From the cell containing the given text, extract its center point as (x, y) coordinate. 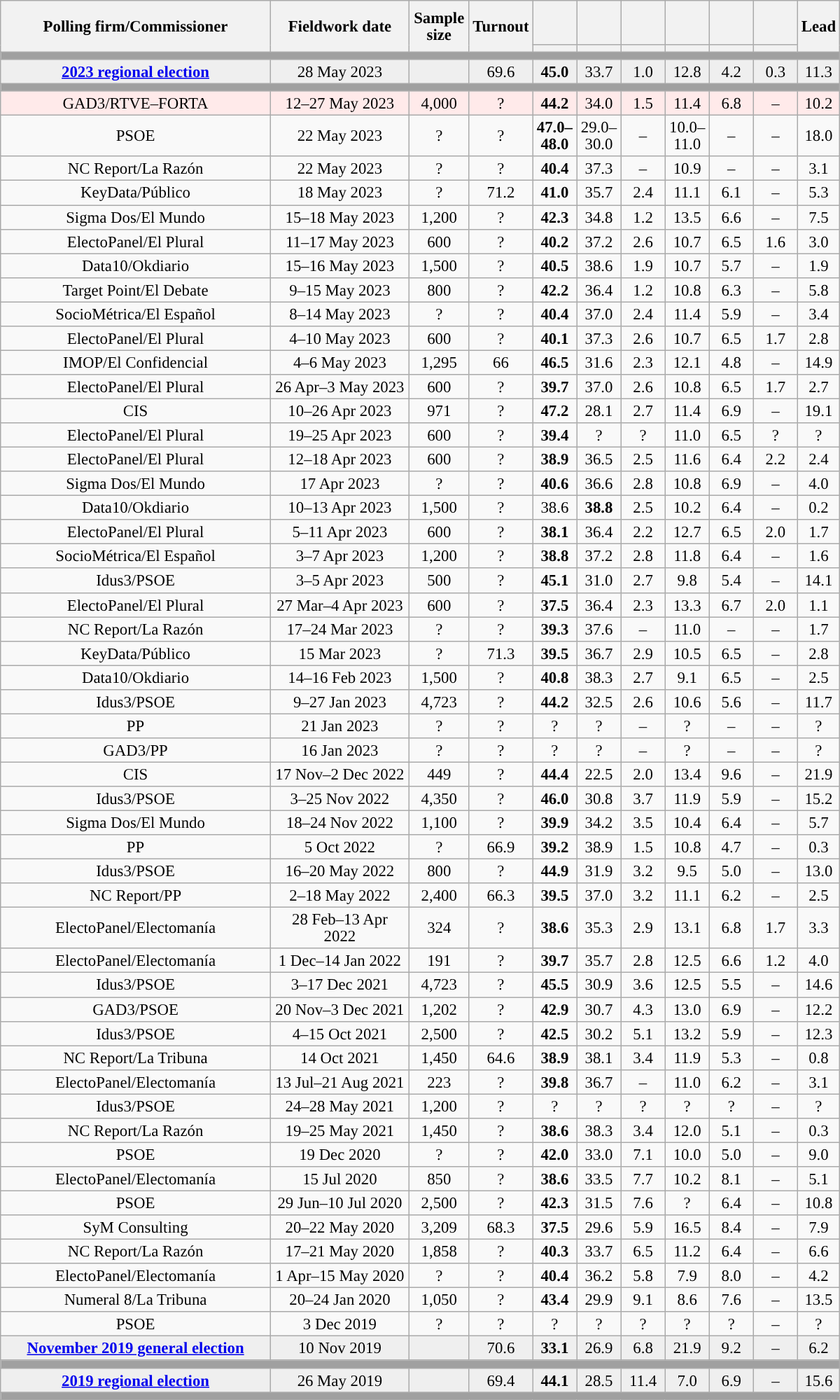
3.6 (643, 985)
1 Dec–14 Jan 2022 (339, 961)
32.5 (599, 702)
GAD3/PP (136, 751)
34.0 (599, 104)
10 Nov 2019 (339, 1349)
21 Jan 2023 (339, 726)
20–24 Jan 2020 (339, 1300)
8.4 (731, 1227)
24–28 May 2021 (339, 1107)
13.4 (687, 775)
Lead (818, 27)
12–18 Apr 2023 (339, 459)
NC Report/PP (136, 895)
16.5 (687, 1227)
11.3 (818, 71)
Numeral 8/La Tribuna (136, 1300)
5 Oct 2022 (339, 847)
71.2 (501, 193)
2–18 May 2022 (339, 895)
45.5 (554, 985)
4.3 (643, 1010)
35.3 (599, 929)
3.5 (643, 824)
3.3 (818, 929)
69.6 (501, 71)
3–7 Apr 2023 (339, 556)
19–25 May 2021 (339, 1130)
15.2 (818, 798)
18–24 Nov 2022 (339, 824)
30.8 (599, 798)
12.8 (687, 71)
8.0 (731, 1276)
16 Jan 2023 (339, 751)
3 Dec 2019 (339, 1324)
223 (439, 1081)
2023 regional election (136, 71)
40.8 (554, 678)
10–26 Apr 2023 (339, 410)
43.4 (554, 1300)
33.0 (599, 1154)
9–15 May 2023 (339, 290)
14.9 (818, 363)
46.5 (554, 363)
42.5 (554, 1034)
26 Apr–3 May 2023 (339, 387)
Fieldwork date (339, 27)
3–25 Nov 2022 (339, 798)
GAD3/PSOE (136, 1010)
1,100 (439, 824)
15–18 May 2023 (339, 217)
850 (439, 1179)
12.2 (818, 1010)
42.9 (554, 1010)
40.2 (554, 241)
30.9 (599, 985)
9.6 (731, 775)
66.3 (501, 895)
3–5 Apr 2023 (339, 581)
500 (439, 581)
12.0 (687, 1130)
0.2 (818, 508)
4–6 May 2023 (339, 363)
14.6 (818, 985)
7.5 (818, 217)
3–17 Dec 2021 (339, 985)
10.0–11.0 (687, 136)
37.6 (599, 629)
17–24 Mar 2023 (339, 629)
12.1 (687, 363)
6.1 (731, 193)
39.2 (554, 847)
31.9 (599, 871)
1,202 (439, 1010)
27 Mar–4 Apr 2023 (339, 605)
20 Nov–3 Dec 2021 (339, 1010)
18 May 2023 (339, 193)
10.6 (687, 702)
19–25 Apr 2023 (339, 436)
5–11 Apr 2023 (339, 532)
30.7 (599, 1010)
1,295 (439, 363)
44.1 (554, 1380)
41.0 (554, 193)
26 May 2019 (339, 1380)
26.9 (599, 1349)
0.8 (818, 1058)
29.9 (599, 1300)
46.0 (554, 798)
GAD3/RTVE–FORTA (136, 104)
7.0 (687, 1380)
28 Feb–13 Apr 2022 (339, 929)
13 Jul–21 Aug 2021 (339, 1081)
9–27 Jan 2023 (339, 702)
29 Jun–10 Jul 2020 (339, 1203)
66 (501, 363)
64.6 (501, 1058)
12.7 (687, 532)
4,350 (439, 798)
5.5 (731, 985)
17 Nov–2 Dec 2022 (339, 775)
12.3 (818, 1034)
12–27 May 2023 (339, 104)
9.0 (818, 1154)
17 Apr 2023 (339, 483)
971 (439, 410)
11.7 (818, 702)
29.0–30.0 (599, 136)
36.2 (599, 1276)
14 Oct 2021 (339, 1058)
15–16 May 2023 (339, 266)
1.1 (818, 605)
28.1 (599, 410)
42.0 (554, 1154)
4–10 May 2023 (339, 339)
70.6 (501, 1349)
36.5 (599, 459)
13.1 (687, 929)
69.4 (501, 1380)
33.5 (599, 1179)
34.2 (599, 824)
11.8 (687, 556)
36.6 (599, 483)
Target Point/El Debate (136, 290)
NC Report/La Tribuna (136, 1058)
15.6 (818, 1380)
324 (439, 929)
44.4 (554, 775)
28 May 2023 (339, 71)
November 2019 general election (136, 1349)
7.7 (643, 1179)
Polling firm/Commissioner (136, 27)
2,400 (439, 895)
1.0 (643, 71)
Sample size (439, 27)
4–15 Oct 2021 (339, 1034)
19 Dec 2020 (339, 1154)
10–13 Apr 2023 (339, 508)
39.8 (554, 1081)
10.4 (687, 824)
5.6 (731, 702)
SyM Consulting (136, 1227)
8.6 (687, 1300)
11–17 May 2023 (339, 241)
19.1 (818, 410)
34.8 (599, 217)
7.1 (643, 1154)
14–16 Feb 2023 (339, 678)
13.2 (687, 1034)
1 Apr–15 May 2020 (339, 1276)
31.0 (599, 581)
4,000 (439, 104)
9.5 (687, 871)
30.2 (599, 1034)
IMOP/El Confidencial (136, 363)
8–14 May 2023 (339, 314)
14.1 (818, 581)
47.2 (554, 410)
66.9 (501, 847)
15 Mar 2023 (339, 653)
45.1 (554, 581)
8.1 (731, 1179)
18.0 (818, 136)
3.0 (818, 241)
1,050 (439, 1300)
4.7 (731, 847)
40.1 (554, 339)
5.4 (731, 581)
40.5 (554, 266)
20–22 May 2020 (339, 1227)
9.8 (687, 581)
13.3 (687, 605)
33.1 (554, 1349)
39.4 (554, 436)
10.5 (687, 653)
10.0 (687, 1154)
45.0 (554, 71)
9.2 (731, 1349)
39.9 (554, 824)
6.7 (731, 605)
11.6 (687, 459)
40.3 (554, 1252)
3,209 (439, 1227)
1,858 (439, 1252)
15 Jul 2020 (339, 1179)
449 (439, 775)
2019 regional election (136, 1380)
3.7 (643, 798)
42.2 (554, 290)
11.2 (687, 1252)
31.6 (599, 363)
68.3 (501, 1227)
Turnout (501, 27)
44.9 (554, 871)
31.5 (599, 1203)
16–20 May 2022 (339, 871)
22.5 (599, 775)
28.5 (599, 1380)
71.3 (501, 653)
47.0–48.0 (554, 136)
39.3 (554, 629)
17–21 May 2020 (339, 1252)
40.6 (554, 483)
6.3 (731, 290)
10.9 (687, 169)
191 (439, 961)
29.6 (599, 1227)
4.8 (731, 363)
